Search for the cell housing the specified text and yield its [x, y] center coordinate. 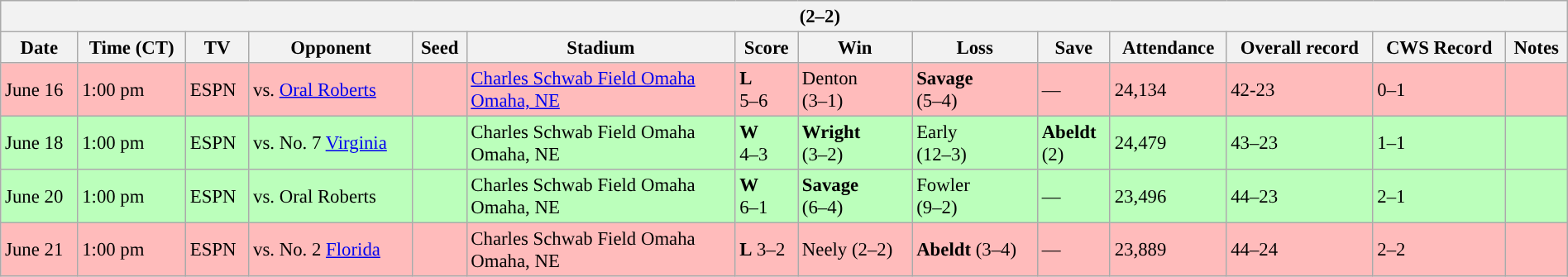
44–23 [1300, 197]
W4–3 [767, 144]
Seed [440, 47]
Win [855, 47]
24,134 [1168, 89]
Loss [974, 47]
Savage(5–4) [974, 89]
Early(12–3) [974, 144]
Fowler(9–2) [974, 197]
Abeldt (3–4) [974, 250]
Savage(6–4) [855, 197]
vs. No. 7 Virginia [331, 144]
24,479 [1168, 144]
Notes [1537, 47]
Wright(3–2) [855, 144]
June 18 [40, 144]
TV [217, 47]
Save [1073, 47]
1–1 [1439, 144]
vs. No. 2 Florida [331, 250]
42-23 [1300, 89]
44–24 [1300, 250]
June 20 [40, 197]
June 16 [40, 89]
CWS Record [1439, 47]
Attendance [1168, 47]
June 21 [40, 250]
L5–6 [767, 89]
Denton(3–1) [855, 89]
L 3–2 [767, 250]
Neely (2–2) [855, 250]
2–2 [1439, 250]
23,496 [1168, 197]
Time (CT) [132, 47]
Abeldt(2) [1073, 144]
2–1 [1439, 197]
Overall record [1300, 47]
Date [40, 47]
Opponent [331, 47]
W6–1 [767, 197]
43–23 [1300, 144]
(2–2) [784, 17]
Score [767, 47]
0–1 [1439, 89]
Stadium [600, 47]
23,889 [1168, 250]
